Provide the [x, y] coordinate of the cell's center where the given text is located.  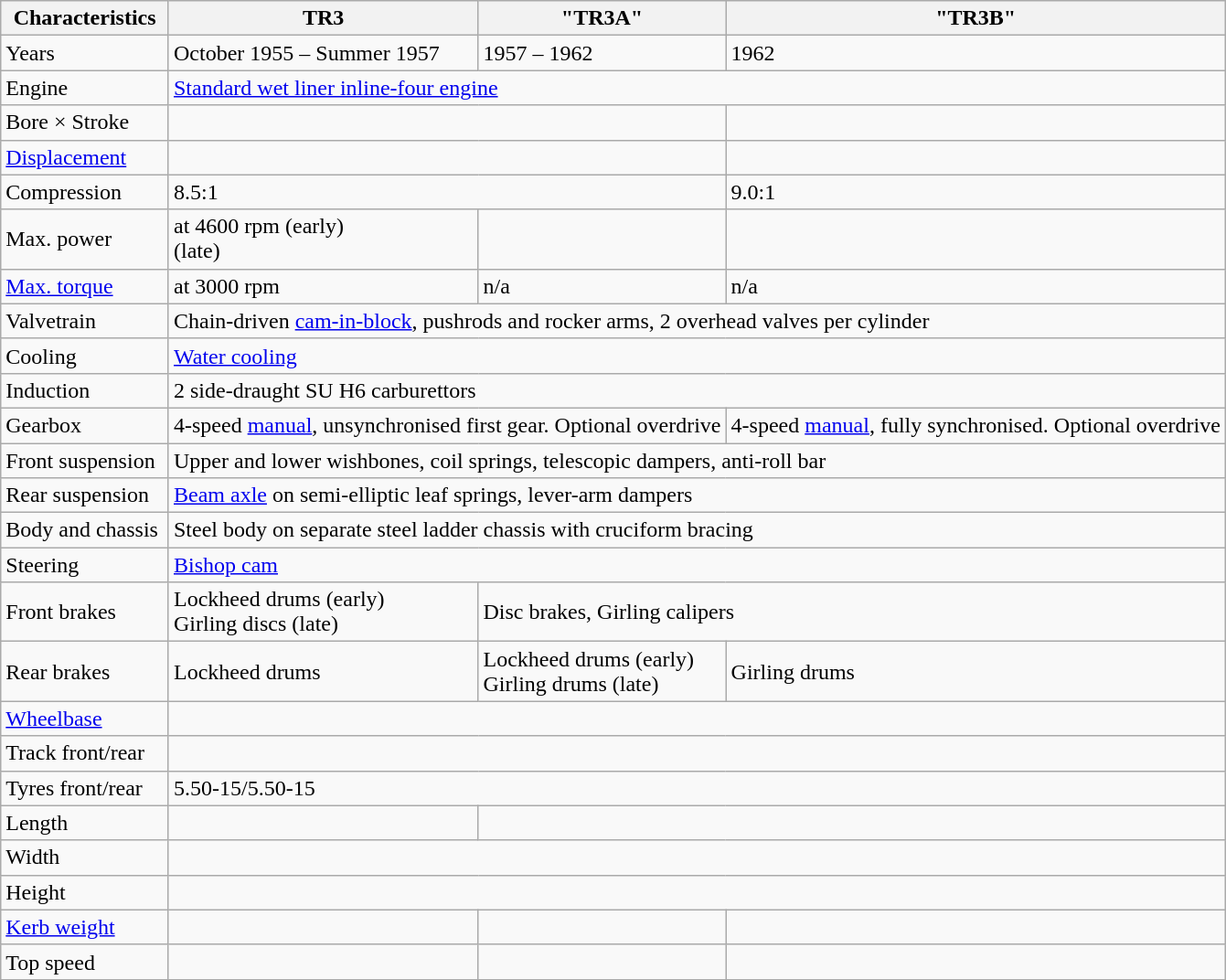
Water cooling [697, 356]
5.50-15/5.50-15 [697, 788]
Kerb weight [85, 927]
Upper and lower wishbones, coil springs, telescopic dampers, anti-roll bar [697, 460]
Steel body on separate steel ladder chassis with cruciform bracing [697, 530]
4-speed manual, unsynchronised first gear. Optional overdrive [447, 425]
Cooling [85, 356]
Front brakes [85, 612]
at 3000 rpm [323, 286]
Lockheed drums (early)Girling discs (late) [323, 612]
Engine [85, 88]
Compression [85, 192]
Years [85, 53]
Induction [85, 390]
2 side-draught SU H6 carburettors [697, 390]
Height [85, 892]
1957 – 1962 [602, 53]
Beam axle on semi-elliptic leaf springs, lever-arm dampers [697, 495]
Bore × Stroke [85, 122]
Track front/rear [85, 753]
Gearbox [85, 425]
Max. power [85, 240]
Rear suspension [85, 495]
Max. torque [85, 286]
TR3 [323, 18]
Top speed [85, 962]
Length [85, 823]
Body and chassis [85, 530]
Lockheed drums [323, 671]
Steering [85, 565]
Disc brakes, Girling calipers [852, 612]
4-speed manual, fully synchronised. Optional overdrive [975, 425]
Chain-driven cam-in-block, pushrods and rocker arms, 2 overhead valves per cylinder [697, 321]
October 1955 – Summer 1957 [323, 53]
9.0:1 [975, 192]
Valvetrain [85, 321]
"TR3B" [975, 18]
8.5:1 [447, 192]
Tyres front/rear [85, 788]
Girling drums [975, 671]
Lockheed drums (early) Girling drums (late) [602, 671]
Width [85, 857]
Wheelbase [85, 719]
Characteristics [85, 18]
Front suspension [85, 460]
Bishop cam [697, 565]
at 4600 rpm (early) (late) [323, 240]
"TR3A" [602, 18]
Displacement [85, 157]
Rear brakes [85, 671]
1962 [975, 53]
Standard wet liner inline-four engine [697, 88]
